Output the (x, y) coordinate of the center of the cell containing the given text.  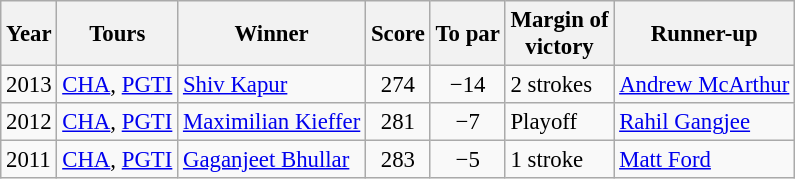
Year (29, 34)
274 (398, 85)
Maximilian Kieffer (272, 122)
283 (398, 160)
Gaganjeet Bhullar (272, 160)
Andrew McArthur (704, 85)
Matt Ford (704, 160)
Margin ofvictory (560, 34)
Shiv Kapur (272, 85)
2011 (29, 160)
1 stroke (560, 160)
2013 (29, 85)
2012 (29, 122)
Score (398, 34)
To par (468, 34)
−7 (468, 122)
281 (398, 122)
Runner-up (704, 34)
Playoff (560, 122)
−5 (468, 160)
Rahil Gangjee (704, 122)
Winner (272, 34)
Tours (118, 34)
2 strokes (560, 85)
−14 (468, 85)
